Determine the (X, Y) coordinate at the center of the cell enclosing the given text.  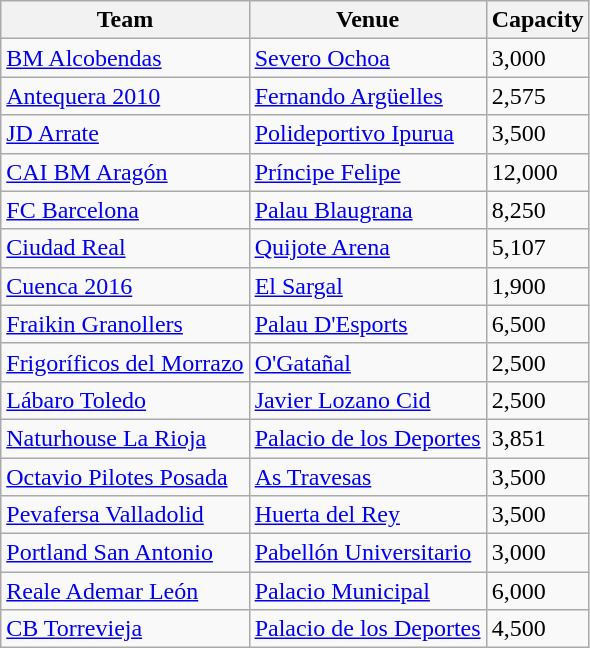
Pevafersa Valladolid (125, 515)
6,000 (538, 591)
Portland San Antonio (125, 553)
O'Gatañal (368, 362)
Reale Ademar León (125, 591)
Lábaro Toledo (125, 400)
JD Arrate (125, 134)
Naturhouse La Rioja (125, 438)
3,851 (538, 438)
Palau D'Esports (368, 324)
Antequera 2010 (125, 96)
8,250 (538, 210)
CB Torrevieja (125, 629)
Severo Ochoa (368, 58)
Fernando Argüelles (368, 96)
4,500 (538, 629)
As Travesas (368, 477)
Polideportivo Ipurua (368, 134)
Pabellón Universitario (368, 553)
Quijote Arena (368, 248)
1,900 (538, 286)
El Sargal (368, 286)
Octavio Pilotes Posada (125, 477)
BM Alcobendas (125, 58)
6,500 (538, 324)
Príncipe Felipe (368, 172)
2,575 (538, 96)
Ciudad Real (125, 248)
12,000 (538, 172)
FC Barcelona (125, 210)
Venue (368, 20)
Cuenca 2016 (125, 286)
Javier Lozano Cid (368, 400)
Huerta del Rey (368, 515)
CAI BM Aragón (125, 172)
Palau Blaugrana (368, 210)
Capacity (538, 20)
5,107 (538, 248)
Frigoríficos del Morrazo (125, 362)
Palacio Municipal (368, 591)
Team (125, 20)
Fraikin Granollers (125, 324)
